Output the (X, Y) coordinate of the center of the cell containing the given text.  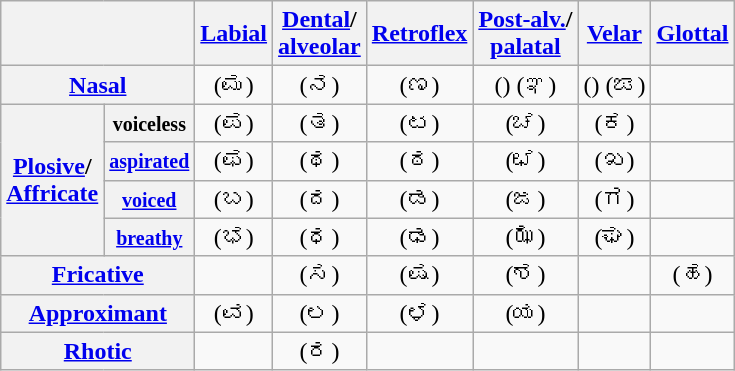
Post-alv./palatal (526, 34)
Velar (614, 34)
(ಥ) (320, 161)
(ಭ) (234, 237)
(ಗ) (614, 199)
(ಜ) (526, 199)
Labial (234, 34)
Glottal (692, 34)
() (ಙ) (614, 85)
(ದ) (320, 199)
Rhotic (98, 351)
Fricative (98, 275)
aspirated (150, 161)
(ಪ) (234, 123)
(ಡ) (420, 199)
(ಸ) (320, 275)
voiceless (150, 123)
(ಘ) (614, 237)
(ಬ) (234, 199)
(ಚ) (526, 123)
(ಕ) (614, 123)
(ವ) (234, 313)
(ಝ) (526, 237)
(ಢ) (420, 237)
(ಟ) (420, 123)
breathy (150, 237)
Nasal (98, 85)
(ಖ) (614, 161)
(ಲ) (320, 313)
(ಷ) (420, 275)
(ಹ) (692, 275)
(ಛ) (526, 161)
(ಯ) (526, 313)
() (ಞ) (526, 85)
voiced (150, 199)
(ತ) (320, 123)
Dental/alveolar (320, 34)
(ಠ) (420, 161)
(ಶ) (526, 275)
(ಧ) (320, 237)
Approximant (98, 313)
Retroflex (420, 34)
(ರ) (320, 351)
(ಮ) (234, 85)
(ಳ) (420, 313)
(ಣ) (420, 85)
(ನ) (320, 85)
Plosive/Affricate (52, 180)
(ಫ) (234, 161)
